Extract the [X, Y] coordinate from the center of the cell holding the provided text.  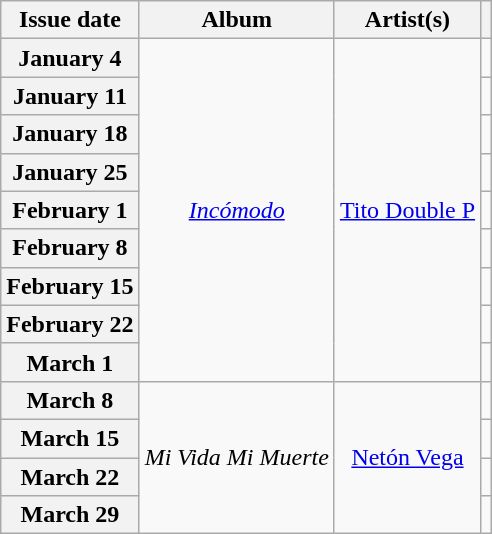
Netón Vega [407, 457]
March 15 [70, 438]
February 8 [70, 248]
January 25 [70, 172]
Tito Double P [407, 210]
January 4 [70, 58]
January 11 [70, 96]
Album [236, 20]
March 22 [70, 477]
Incómodo [236, 210]
Artist(s) [407, 20]
February 1 [70, 210]
February 22 [70, 324]
Issue date [70, 20]
February 15 [70, 286]
March 1 [70, 362]
March 8 [70, 400]
March 29 [70, 515]
January 18 [70, 134]
Mi Vida Mi Muerte [236, 457]
